Scan for the cell matching the given text and deliver its (X, Y) coordinate at center. 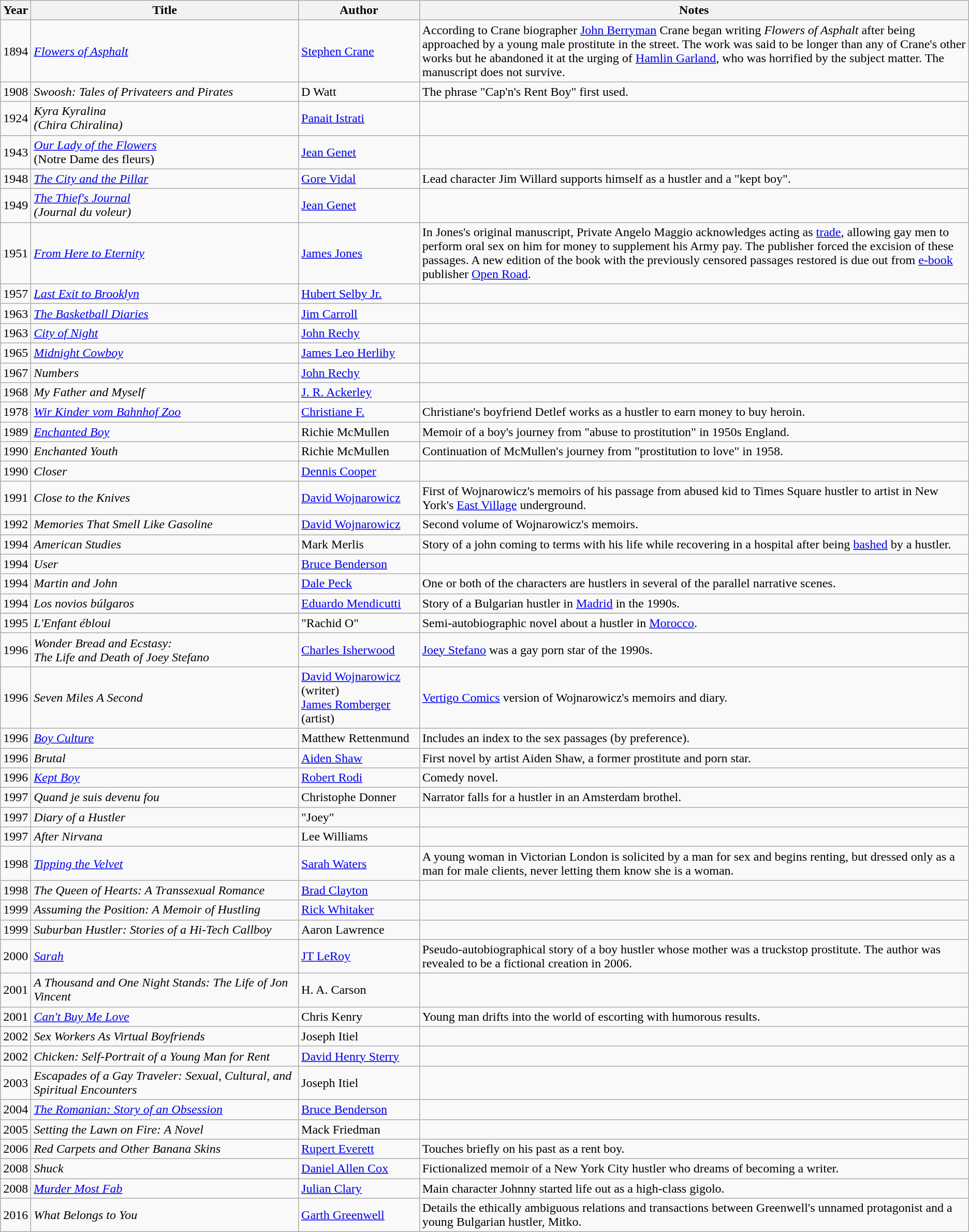
Wonder Bread and Ecstasy: The Life and Death of Joey Stefano (165, 649)
1949 (16, 205)
After Nirvana (165, 837)
1957 (16, 294)
Midnight Cowboy (165, 353)
Rick Whitaker (359, 910)
1908 (16, 92)
2016 (16, 1215)
Assuming the Position: A Memoir of Hustling (165, 910)
Mark Merlis (359, 544)
JT LeRoy (359, 956)
Lead character Jim Willard supports himself as a hustler and a "kept boy". (694, 179)
Diary of a Hustler (165, 817)
Rupert Everett (359, 1149)
The Romanian: Story of an Obsession (165, 1109)
Main character Johnny started life out as a high-class gigolo. (694, 1188)
Charles Isherwood (359, 649)
Kyra Kyralina (Chira Chiralina) (165, 118)
Enchanted Boy (165, 432)
Mack Friedman (359, 1129)
One or both of the characters are hustlers in several of the parallel narrative scenes. (694, 584)
What Belongs to You (165, 1215)
Red Carpets and Other Banana Skins (165, 1149)
Eduardo Mendicutti (359, 603)
American Studies (165, 544)
1943 (16, 152)
Close to the Knives (165, 498)
Julian Clary (359, 1188)
Sarah Waters (359, 864)
Narrator falls for a hustler in an Amsterdam brothel. (694, 798)
Story of a Bulgarian hustler in Madrid in the 1990s. (694, 603)
Details the ethically ambiguous relations and transactions between Greenwell's unnamed protagonist and a young Bulgarian hustler, Mitko. (694, 1215)
2004 (16, 1109)
Sarah (165, 956)
Fictionalized memoir of a New York City hustler who dreams of becoming a writer. (694, 1169)
Chicken: Self-Portrait of a Young Man for Rent (165, 1056)
Last Exit to Brooklyn (165, 294)
Title (165, 10)
Memories That Smell Like Gasoline (165, 525)
J. R. Ackerley (359, 393)
Escapades of a Gay Traveler: Sexual, Cultural, and Spiritual Encounters (165, 1082)
The Thief's Journal (Journal du voleur) (165, 205)
1968 (16, 393)
James Jones (359, 253)
1948 (16, 179)
1967 (16, 372)
Brad Clayton (359, 890)
Chris Kenry (359, 1017)
Wir Kinder vom Bahnhof Zoo (165, 412)
Numbers (165, 372)
First of Wojnarowicz's memoirs of his passage from abused kid to Times Square hustler to artist in New York's East Village underground. (694, 498)
L'Enfant ébloui (165, 623)
City of Night (165, 333)
First novel by artist Aiden Shaw, a former prostitute and porn star. (694, 758)
Continuation of McMullen's journey from "prostitution to love" in 1958. (694, 452)
1989 (16, 432)
The City and the Pillar (165, 179)
Our Lady of the Flowers (Notre Dame des fleurs) (165, 152)
Second volume of Wojnarowicz's memoirs. (694, 525)
Lee Williams (359, 837)
A Thousand and One Night Stands: The Life of Jon Vincent (165, 990)
Panait Istrati (359, 118)
Notes (694, 10)
Young man drifts into the world of escorting with humorous results. (694, 1017)
2000 (16, 956)
Enchanted Youth (165, 452)
David Wojnarowicz (writer) James Romberger (artist) (359, 697)
Jim Carroll (359, 313)
1978 (16, 412)
1991 (16, 498)
2006 (16, 1149)
Author (359, 10)
2003 (16, 1082)
1992 (16, 525)
Shuck (165, 1169)
Touches briefly on his past as a rent boy. (694, 1149)
Christiane F. (359, 412)
Martin and John (165, 584)
Garth Greenwell (359, 1215)
Closer (165, 471)
Flowers of Asphalt (165, 51)
Boy Culture (165, 738)
James Leo Herlihy (359, 353)
Gore Vidal (359, 179)
The Basketball Diaries (165, 313)
Hubert Selby Jr. (359, 294)
User (165, 564)
"Joey" (359, 817)
H. A. Carson (359, 990)
The phrase "Cap'n's Rent Boy" first used. (694, 92)
"Rachid O" (359, 623)
Matthew Rettenmund (359, 738)
Daniel Allen Cox (359, 1169)
Can't Buy Me Love (165, 1017)
Tipping the Velvet (165, 864)
Story of a john coming to terms with his life while recovering in a hospital after being bashed by a hustler. (694, 544)
Christiane's boyfriend Detlef works as a hustler to earn money to buy heroin. (694, 412)
Brutal (165, 758)
1894 (16, 51)
Aaron Lawrence (359, 930)
Kept Boy (165, 778)
1965 (16, 353)
Includes an index to the sex passages (by preference). (694, 738)
Memoir of a boy's journey from "abuse to prostitution" in 1950s England. (694, 432)
Year (16, 10)
Los novios búlgaros (165, 603)
Murder Most Fab (165, 1188)
Suburban Hustler: Stories of a Hi-Tech Callboy (165, 930)
Pseudo-autobiographical story of a boy hustler whose mother was a truckstop prostitute. The author was revealed to be a fictional creation in 2006. (694, 956)
Comedy novel. (694, 778)
My Father and Myself (165, 393)
D Watt (359, 92)
Swoosh: Tales of Privateers and Pirates (165, 92)
Sex Workers As Virtual Boyfriends (165, 1036)
Aiden Shaw (359, 758)
Semi-autobiographic novel about a hustler in Morocco. (694, 623)
1924 (16, 118)
Seven Miles A Second (165, 697)
Robert Rodi (359, 778)
1995 (16, 623)
The Queen of Hearts: A Transsexual Romance (165, 890)
Stephen Crane (359, 51)
Vertigo Comics version of Wojnarowicz's memoirs and diary. (694, 697)
Setting the Lawn on Fire: A Novel (165, 1129)
Joey Stefano was a gay porn star of the 1990s. (694, 649)
1951 (16, 253)
Dale Peck (359, 584)
Christophe Donner (359, 798)
Quand je suis devenu fou (165, 798)
2005 (16, 1129)
Dennis Cooper (359, 471)
David Henry Sterry (359, 1056)
From Here to Eternity (165, 253)
